Pinpoint the cell where the given text exists, returning its [x, y] midpoint coordinate. 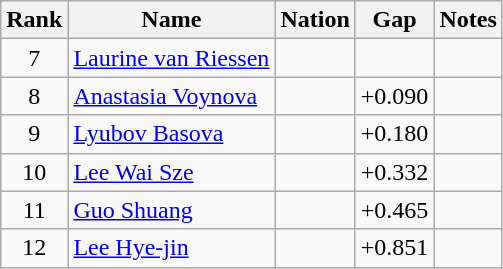
Guo Shuang [172, 210]
Lee Wai Sze [172, 172]
Nation [315, 20]
+0.851 [394, 248]
+0.332 [394, 172]
10 [34, 172]
Gap [394, 20]
Notes [468, 20]
Laurine van Riessen [172, 58]
7 [34, 58]
11 [34, 210]
Lyubov Basova [172, 134]
+0.090 [394, 96]
8 [34, 96]
Anastasia Voynova [172, 96]
+0.465 [394, 210]
12 [34, 248]
9 [34, 134]
+0.180 [394, 134]
Name [172, 20]
Lee Hye-jin [172, 248]
Rank [34, 20]
